Provide the (x, y) coordinate of the cell's center where the given text is located.  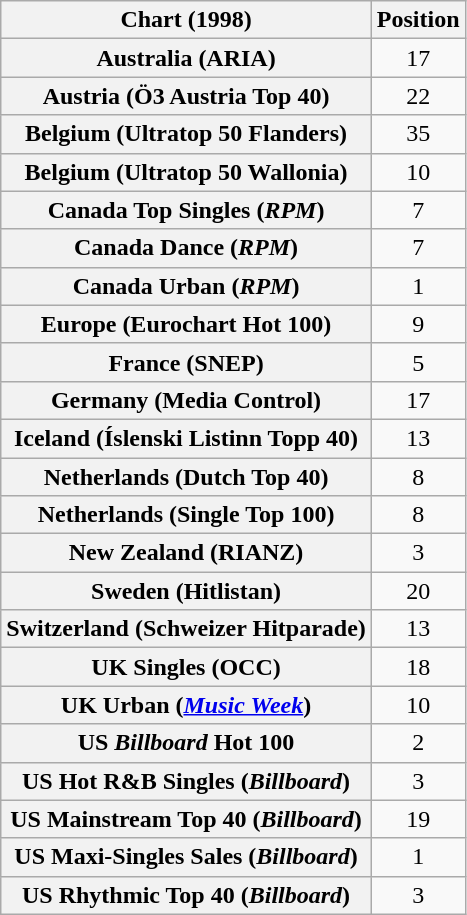
Belgium (Ultratop 50 Flanders) (186, 134)
France (SNEP) (186, 362)
18 (418, 667)
Sweden (Hitlistan) (186, 591)
35 (418, 134)
Netherlands (Dutch Top 40) (186, 477)
2 (418, 743)
Germany (Media Control) (186, 400)
20 (418, 591)
Europe (Eurochart Hot 100) (186, 324)
Canada Top Singles (RPM) (186, 210)
Iceland (Íslenski Listinn Topp 40) (186, 438)
US Rhythmic Top 40 (Billboard) (186, 895)
Austria (Ö3 Austria Top 40) (186, 96)
US Mainstream Top 40 (Billboard) (186, 819)
Belgium (Ultratop 50 Wallonia) (186, 172)
Netherlands (Single Top 100) (186, 515)
22 (418, 96)
Chart (1998) (186, 20)
Canada Urban (RPM) (186, 286)
Switzerland (Schweizer Hitparade) (186, 629)
19 (418, 819)
UK Urban (Music Week) (186, 705)
US Maxi-Singles Sales (Billboard) (186, 857)
US Hot R&B Singles (Billboard) (186, 781)
Position (418, 20)
5 (418, 362)
Canada Dance (RPM) (186, 248)
Australia (ARIA) (186, 58)
UK Singles (OCC) (186, 667)
New Zealand (RIANZ) (186, 553)
9 (418, 324)
US Billboard Hot 100 (186, 743)
